Pinpoint the cell where the given text exists, returning its [x, y] midpoint coordinate. 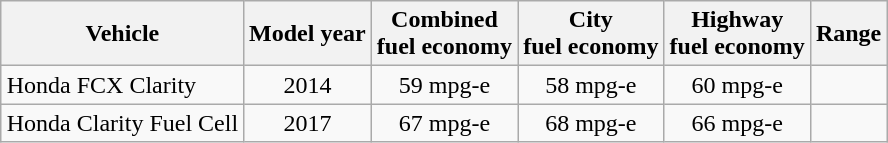
59 mpg-e [444, 85]
Vehicle [122, 34]
58 mpg-e [591, 85]
Combined fuel economy [444, 34]
66 mpg-e [737, 123]
2017 [308, 123]
Honda Clarity Fuel Cell [122, 123]
Highwayfuel economy [737, 34]
2014 [308, 85]
Model year [308, 34]
Honda FCX Clarity [122, 85]
City fuel economy [591, 34]
68 mpg-e [591, 123]
60 mpg-e [737, 85]
67 mpg-e [444, 123]
Range [848, 34]
